Search for the cell housing the specified text and yield its [x, y] center coordinate. 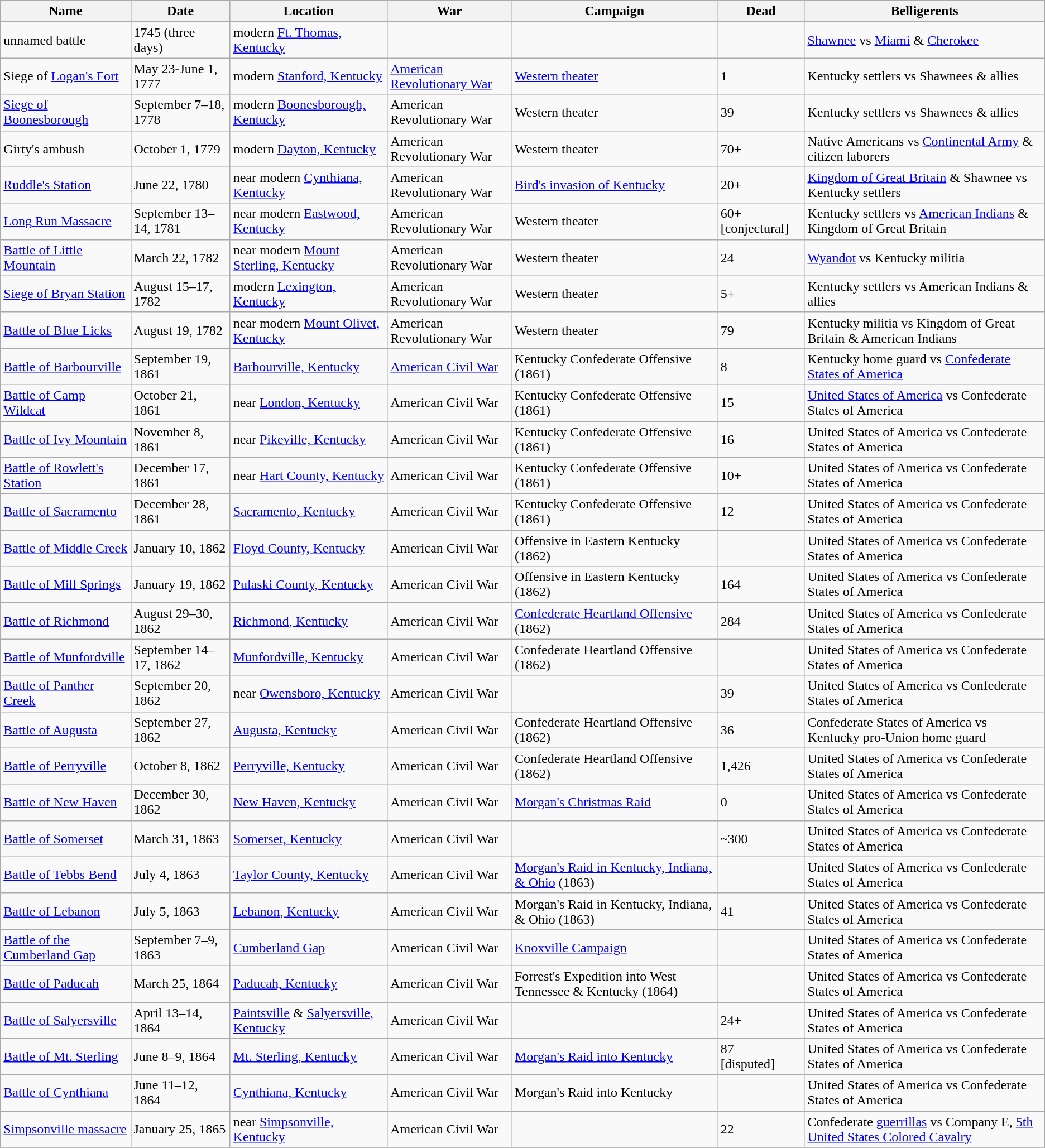
Dead [761, 11]
Battle of Barbourville [66, 366]
Battle of Rowlett's Station [66, 475]
Perryville, Kentucky [309, 766]
1745 (three days) [180, 40]
Kentucky home guard vs Confederate States of America [924, 366]
284 [761, 621]
~300 [761, 838]
Battle of Tebbs Bend [66, 875]
June 22, 1780 [180, 185]
October 1, 1779 [180, 148]
Confederate States of America vs Kentucky pro-Union home guard [924, 730]
November 8, 1861 [180, 439]
Girty's ambush [66, 148]
near Owensboro, Kentucky [309, 693]
Cynthiana, Kentucky [309, 1093]
Battle of Salyersville [66, 1020]
Battle of Mill Springs [66, 585]
20+ [761, 185]
164 [761, 585]
Battle of Blue Licks [66, 330]
70+ [761, 148]
September 19, 1861 [180, 366]
1,426 [761, 766]
Morgan's Christmas Raid [614, 803]
July 4, 1863 [180, 875]
Campaign [614, 11]
near Simpsonville, Kentucky [309, 1130]
Knoxville Campaign [614, 948]
Siege of Logan's Fort [66, 76]
Bird's invasion of Kentucky [614, 185]
Augusta, Kentucky [309, 730]
Location [309, 11]
Battle of Little Mountain [66, 258]
December 28, 1861 [180, 512]
March 22, 1782 [180, 258]
near modern Eastwood, Kentucky [309, 221]
War [450, 11]
unnamed battle [66, 40]
August 29–30, 1862 [180, 621]
September 13–14, 1781 [180, 221]
Battle of Camp Wildcat [66, 403]
near Hart County, Kentucky [309, 475]
September 7–18, 1778 [180, 113]
Floyd County, Kentucky [309, 548]
October 21, 1861 [180, 403]
Cumberland Gap [309, 948]
near London, Kentucky [309, 403]
16 [761, 439]
September 14–17, 1862 [180, 657]
January 19, 1862 [180, 585]
Simpsonville massacre [66, 1130]
Barbourville, Kentucky [309, 366]
Somerset, Kentucky [309, 838]
Battle of Richmond [66, 621]
modern Lexington, Kentucky [309, 294]
Sacramento, Kentucky [309, 512]
1 [761, 76]
New Haven, Kentucky [309, 803]
April 13–14, 1864 [180, 1020]
Richmond, Kentucky [309, 621]
Battle of Paducah [66, 983]
22 [761, 1130]
Battle of the Cumberland Gap [66, 948]
24 [761, 258]
Taylor County, Kentucky [309, 875]
Kingdom of Great Britain & Shawnee vs Kentucky settlers [924, 185]
Kentucky settlers vs American Indians & allies [924, 294]
Battle of Cynthiana [66, 1093]
24+ [761, 1020]
September 7–9, 1863 [180, 948]
August 15–17, 1782 [180, 294]
Siege of Boonesborough [66, 113]
Battle of New Haven [66, 803]
0 [761, 803]
Paintsville & Salyersville, Kentucky [309, 1020]
near modern Mount Olivet, Kentucky [309, 330]
Belligerents [924, 11]
modern Ft. Thomas, Kentucky [309, 40]
September 20, 1862 [180, 693]
Battle of Lebanon [66, 911]
Native Americans vs Continental Army & citizen laborers [924, 148]
June 8–9, 1864 [180, 1057]
15 [761, 403]
December 17, 1861 [180, 475]
October 8, 1862 [180, 766]
May 23-June 1, 1777 [180, 76]
near modern Cynthiana, Kentucky [309, 185]
Ruddle's Station [66, 185]
Battle of Ivy Mountain [66, 439]
Confederate guerrillas vs Company E, 5th United States Colored Cavalry [924, 1130]
87[disputed] [761, 1057]
Paducah, Kentucky [309, 983]
Battle of Munfordville [66, 657]
Kentucky settlers vs American Indians & Kingdom of Great Britain [924, 221]
Kentucky militia vs Kingdom of Great Britain & American Indians [924, 330]
July 5, 1863 [180, 911]
Mt. Sterling, Kentucky [309, 1057]
modern Boonesborough, Kentucky [309, 113]
March 25, 1864 [180, 983]
Battle of Mt. Sterling [66, 1057]
Forrest's Expedition into West Tennessee & Kentucky (1864) [614, 983]
Shawnee vs Miami & Cherokee [924, 40]
Siege of Bryan Station [66, 294]
December 30, 1862 [180, 803]
12 [761, 512]
March 31, 1863 [180, 838]
41 [761, 911]
Battle of Middle Creek [66, 548]
January 25, 1865 [180, 1130]
Long Run Massacre [66, 221]
modern Dayton, Kentucky [309, 148]
10+ [761, 475]
Battle of Somerset [66, 838]
Date [180, 11]
79 [761, 330]
Battle of Panther Creek [66, 693]
Name [66, 11]
near Pikeville, Kentucky [309, 439]
36 [761, 730]
modern Stanford, Kentucky [309, 76]
near modern Mount Sterling, Kentucky [309, 258]
8 [761, 366]
5+ [761, 294]
August 19, 1782 [180, 330]
Munfordville, Kentucky [309, 657]
June 11–12, 1864 [180, 1093]
September 27, 1862 [180, 730]
Battle of Augusta [66, 730]
60+ [conjectural] [761, 221]
Battle of Perryville [66, 766]
Lebanon, Kentucky [309, 911]
January 10, 1862 [180, 548]
Wyandot vs Kentucky militia [924, 258]
Pulaski County, Kentucky [309, 585]
Battle of Sacramento [66, 512]
